Pinpoint the cell where the given text exists, returning its (X, Y) midpoint coordinate. 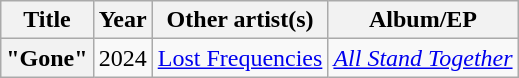
"Gone" (47, 58)
Year (122, 20)
Title (47, 20)
Other artist(s) (240, 20)
2024 (122, 58)
All Stand Together (423, 58)
Album/EP (423, 20)
Lost Frequencies (240, 58)
